Provide the [x, y] coordinate of the cell's center where the given text is located.  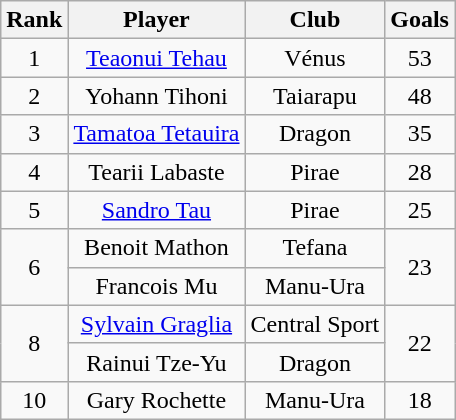
10 [34, 400]
Player [156, 20]
Tamatoa Tetauira [156, 134]
5 [34, 210]
Sandro Tau [156, 210]
48 [420, 96]
Francois Mu [156, 286]
8 [34, 343]
18 [420, 400]
Club [315, 20]
Rank [34, 20]
Vénus [315, 58]
Rainui Tze-Yu [156, 362]
22 [420, 343]
Sylvain Graglia [156, 324]
Yohann Tihoni [156, 96]
Tearii Labaste [156, 172]
Teaonui Tehau [156, 58]
53 [420, 58]
Tefana [315, 248]
28 [420, 172]
Goals [420, 20]
1 [34, 58]
Benoit Mathon [156, 248]
Taiarapu [315, 96]
25 [420, 210]
Gary Rochette [156, 400]
Central Sport [315, 324]
2 [34, 96]
6 [34, 267]
23 [420, 267]
3 [34, 134]
4 [34, 172]
35 [420, 134]
